Return (x, y) of the center of cell containing provided text 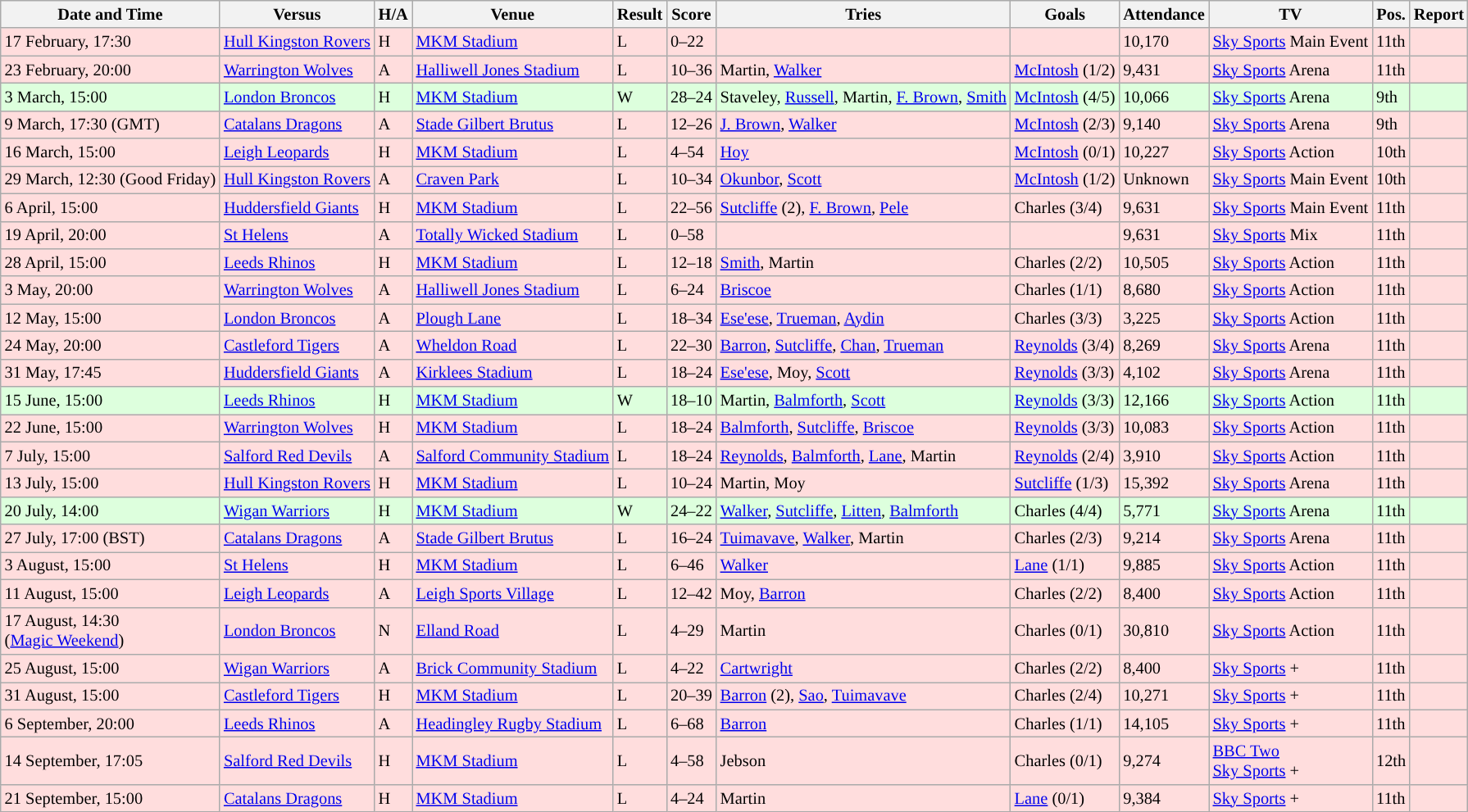
9,274 (1164, 760)
Totally Wicked Stadium (513, 235)
3,225 (1164, 318)
Martin, Moy (864, 483)
Reynolds (2/4) (1066, 456)
12 May, 15:00 (110, 318)
Report (1439, 14)
24 May, 20:00 (110, 345)
4–22 (692, 668)
Plough Lane (513, 318)
11 August, 15:00 (110, 593)
Craven Park (513, 179)
27 July, 17:00 (BST) (110, 538)
15,392 (1164, 483)
5,771 (1164, 510)
10,170 (1164, 42)
25 August, 15:00 (110, 668)
Attendance (1164, 14)
10,066 (1164, 97)
10,271 (1164, 696)
Martin, Balmforth, Scott (864, 401)
McIntosh (2/3) (1066, 125)
Tries (864, 14)
14,105 (1164, 724)
31 May, 17:45 (110, 373)
8,680 (1164, 290)
Sky Sports Mix (1290, 235)
0–22 (692, 42)
Martin, Walker (864, 70)
12,166 (1164, 401)
22 June, 15:00 (110, 428)
Okunbor, Scott (864, 179)
Walker, Sutcliffe, Litten, Balmforth (864, 510)
14 September, 17:05 (110, 760)
Charles (3/4) (1066, 207)
18–34 (692, 318)
3 August, 15:00 (110, 565)
3 March, 15:00 (110, 97)
Barron, Sutcliffe, Chan, Trueman (864, 345)
Charles (2/4) (1066, 696)
6 September, 20:00 (110, 724)
4–29 (692, 631)
4–24 (692, 798)
Goals (1066, 14)
15 June, 15:00 (110, 401)
19 April, 20:00 (110, 235)
9,384 (1164, 798)
Wheldon Road (513, 345)
10–36 (692, 70)
Headingley Rugby Stadium (513, 724)
H/A (393, 14)
7 July, 15:00 (110, 456)
28–24 (692, 97)
Date and Time (110, 14)
9,885 (1164, 565)
10,083 (1164, 428)
9,140 (1164, 125)
Staveley, Russell, Martin, F. Brown, Smith (864, 97)
Jebson (864, 760)
10–24 (692, 483)
Walker (864, 565)
Lane (1/1) (1066, 565)
Ese'ese, Moy, Scott (864, 373)
Cartwright (864, 668)
Score (692, 14)
12th (1391, 760)
Barron (2), Sao, Tuimavave (864, 696)
Sutcliffe (2), F. Brown, Pele (864, 207)
McIntosh (4/5) (1066, 97)
10–34 (692, 179)
Sutcliffe (1/3) (1066, 483)
Smith, Martin (864, 262)
Briscoe (864, 290)
18–10 (692, 401)
Unknown (1164, 179)
13 July, 15:00 (110, 483)
Charles (4/4) (1066, 510)
Barron (864, 724)
J. Brown, Walker (864, 125)
BBC TwoSky Sports + (1290, 760)
4–54 (692, 152)
12–18 (692, 262)
20 July, 14:00 (110, 510)
Venue (513, 14)
Hoy (864, 152)
Reynolds, Balmforth, Lane, Martin (864, 456)
Balmforth, Sutcliffe, Briscoe (864, 428)
Moy, Barron (864, 593)
Charles (2/3) (1066, 538)
16–24 (692, 538)
4–58 (692, 760)
Pos. (1391, 14)
Kirklees Stadium (513, 373)
12–42 (692, 593)
9,214 (1164, 538)
6–24 (692, 290)
Versus (297, 14)
Tuimavave, Walker, Martin (864, 538)
8,269 (1164, 345)
6–68 (692, 724)
9,431 (1164, 70)
20–39 (692, 696)
Elland Road (513, 631)
McIntosh (0/1) (1066, 152)
16 March, 15:00 (110, 152)
3 May, 20:00 (110, 290)
Brick Community Stadium (513, 668)
31 August, 15:00 (110, 696)
21 September, 15:00 (110, 798)
12–26 (692, 125)
Leigh Sports Village (513, 593)
17 August, 14:30(Magic Weekend) (110, 631)
N (393, 631)
Salford Community Stadium (513, 456)
Result (639, 14)
TV (1290, 14)
22–56 (692, 207)
10,505 (1164, 262)
6 April, 15:00 (110, 207)
0–58 (692, 235)
6–46 (692, 565)
9 March, 17:30 (GMT) (110, 125)
Charles (3/3) (1066, 318)
3,910 (1164, 456)
30,810 (1164, 631)
28 April, 15:00 (110, 262)
22–30 (692, 345)
4,102 (1164, 373)
17 February, 17:30 (110, 42)
24–22 (692, 510)
29 March, 12:30 (Good Friday) (110, 179)
Lane (0/1) (1066, 798)
10,227 (1164, 152)
23 February, 20:00 (110, 70)
Ese'ese, Trueman, Aydin (864, 318)
Reynolds (3/4) (1066, 345)
